Scan for the cell matching the given text and deliver its [X, Y] coordinate at center. 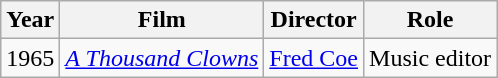
Music editor [430, 58]
Fred Coe [314, 58]
1965 [30, 58]
Director [314, 20]
Year [30, 20]
Film [162, 20]
Role [430, 20]
A Thousand Clowns [162, 58]
